Determine the (x, y) coordinate at the center of the cell enclosing the given text.  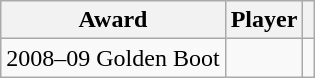
Award (113, 20)
Player (264, 20)
2008–09 Golden Boot (113, 58)
